Return the [X, Y] coordinate for the center point of the cell that contains the specified text.  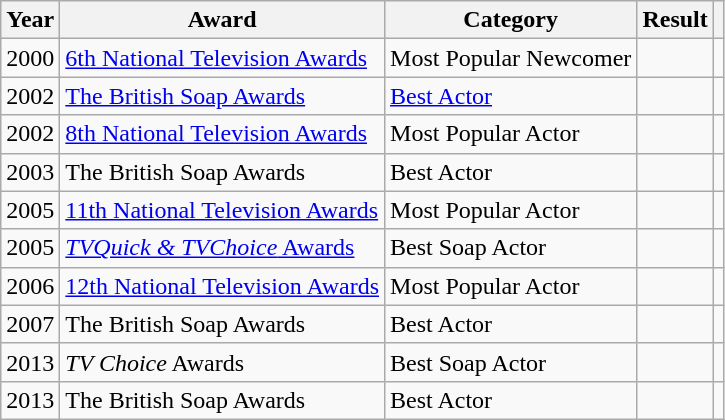
2000 [30, 58]
6th National Television Awards [222, 58]
Award [222, 20]
12th National Television Awards [222, 286]
Category [511, 20]
Most Popular Newcomer [511, 58]
TVQuick & TVChoice Awards [222, 248]
Year [30, 20]
TV Choice Awards [222, 362]
Result [675, 20]
2007 [30, 324]
2006 [30, 286]
8th National Television Awards [222, 134]
11th National Television Awards [222, 210]
2003 [30, 172]
